Determine the (X, Y) coordinate at the center of the cell enclosing the given text.  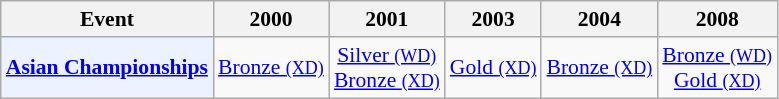
2008 (717, 19)
2001 (387, 19)
2003 (494, 19)
Asian Championships (107, 68)
Event (107, 19)
Bronze (WD) Gold (XD) (717, 68)
Silver (WD) Bronze (XD) (387, 68)
2000 (271, 19)
2004 (599, 19)
Gold (XD) (494, 68)
